Scan for the cell matching the given text and deliver its (X, Y) coordinate at center. 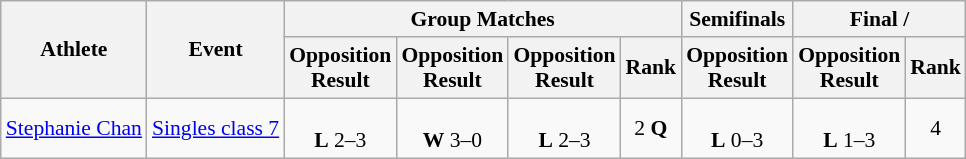
L 1–3 (849, 128)
Semifinals (737, 19)
Stephanie Chan (74, 128)
Group Matches (482, 19)
2 Q (652, 128)
L 0–3 (737, 128)
W 3–0 (452, 128)
4 (936, 128)
Event (216, 50)
Singles class 7 (216, 128)
Athlete (74, 50)
Final / (880, 19)
